Return (X, Y) of the center of cell containing provided text 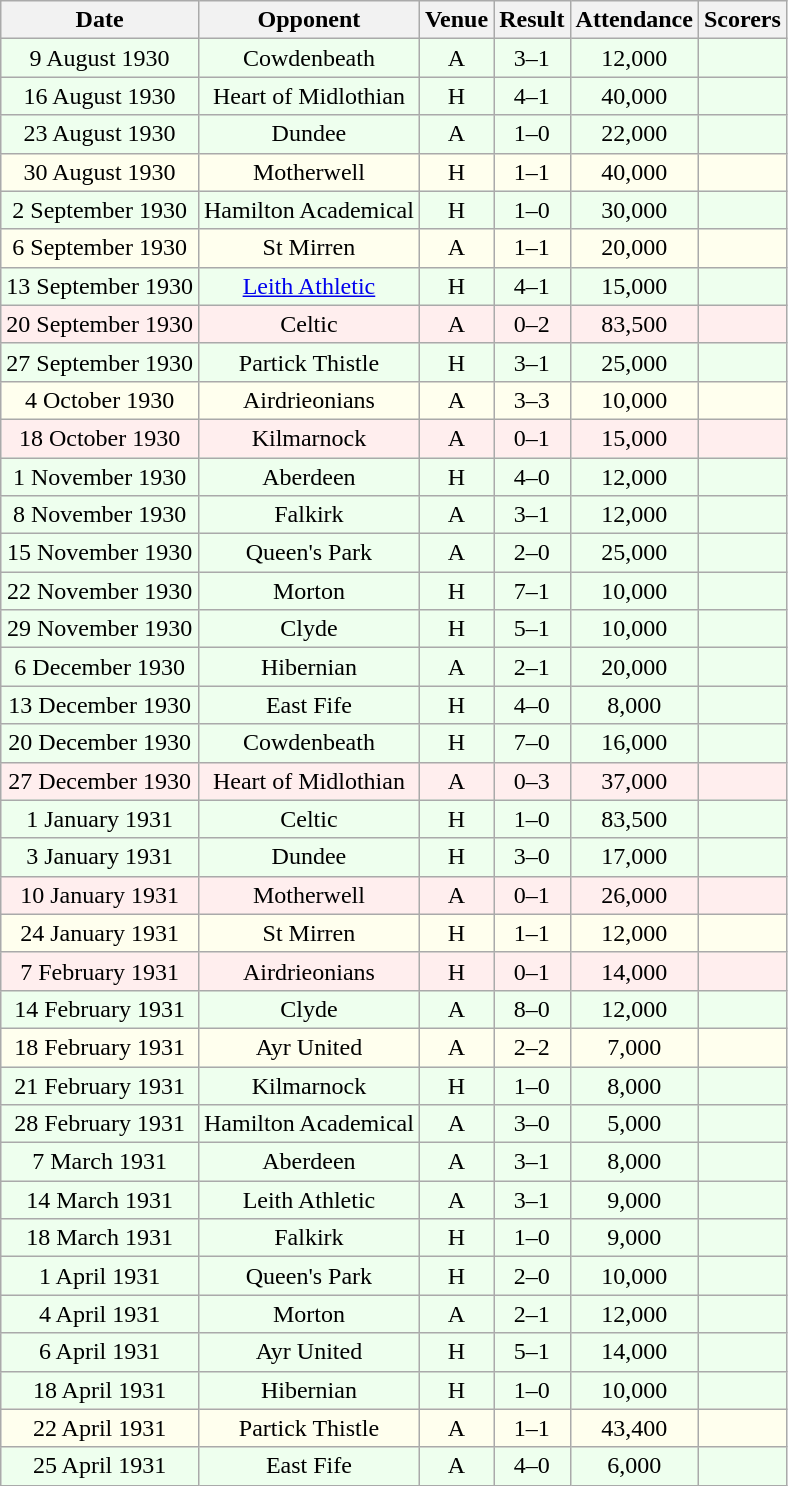
22 April 1931 (100, 1428)
15 November 1930 (100, 553)
37,000 (634, 781)
1 January 1931 (100, 819)
6,000 (634, 1466)
Attendance (634, 20)
30,000 (634, 210)
29 November 1930 (100, 629)
6 December 1930 (100, 667)
24 January 1931 (100, 933)
8–0 (532, 1009)
20 September 1930 (100, 324)
3–3 (532, 400)
25 April 1931 (100, 1466)
2 September 1930 (100, 210)
6 April 1931 (100, 1352)
1 November 1930 (100, 477)
18 March 1931 (100, 1238)
20 December 1930 (100, 743)
0–3 (532, 781)
6 September 1930 (100, 248)
18 October 1930 (100, 438)
22 November 1930 (100, 591)
Scorers (742, 20)
18 February 1931 (100, 1047)
22,000 (634, 134)
8 November 1930 (100, 515)
2–2 (532, 1047)
Date (100, 20)
27 December 1930 (100, 781)
14 March 1931 (100, 1200)
7 March 1931 (100, 1162)
16 August 1930 (100, 96)
7 February 1931 (100, 971)
28 February 1931 (100, 1124)
9 August 1930 (100, 58)
13 December 1930 (100, 705)
7–1 (532, 591)
43,400 (634, 1428)
23 August 1930 (100, 134)
Venue (456, 20)
18 April 1931 (100, 1390)
4 April 1931 (100, 1314)
16,000 (634, 743)
3 January 1931 (100, 857)
7,000 (634, 1047)
30 August 1930 (100, 172)
5,000 (634, 1124)
4 October 1930 (100, 400)
Result (532, 20)
Opponent (308, 20)
21 February 1931 (100, 1085)
13 September 1930 (100, 286)
26,000 (634, 895)
27 September 1930 (100, 362)
17,000 (634, 857)
7–0 (532, 743)
0–2 (532, 324)
14 February 1931 (100, 1009)
1 April 1931 (100, 1276)
10 January 1931 (100, 895)
